Identify which cell holds the provided text, then report its (X, Y) central coordinate. 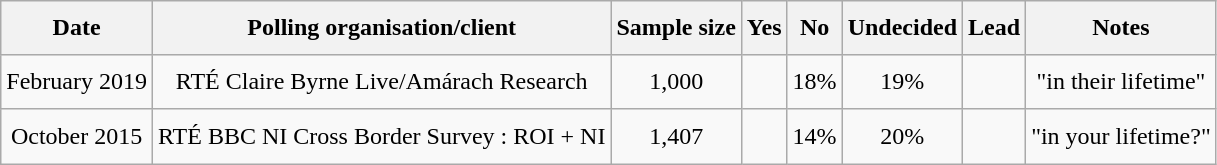
14% (814, 136)
1,407 (676, 136)
October 2015 (77, 136)
Date (77, 28)
1,000 (676, 82)
"in your lifetime?" (1122, 136)
Sample size (676, 28)
19% (902, 82)
Polling organisation/client (381, 28)
18% (814, 82)
RTÉ BBC NI Cross Border Survey : ROI + NI (381, 136)
20% (902, 136)
No (814, 28)
Undecided (902, 28)
Yes (764, 28)
Lead (994, 28)
February 2019 (77, 82)
RTÉ Claire Byrne Live/Amárach Research (381, 82)
"in their lifetime" (1122, 82)
Notes (1122, 28)
